Find where the given text appears and provide that cell's center as (x, y) coordinate. 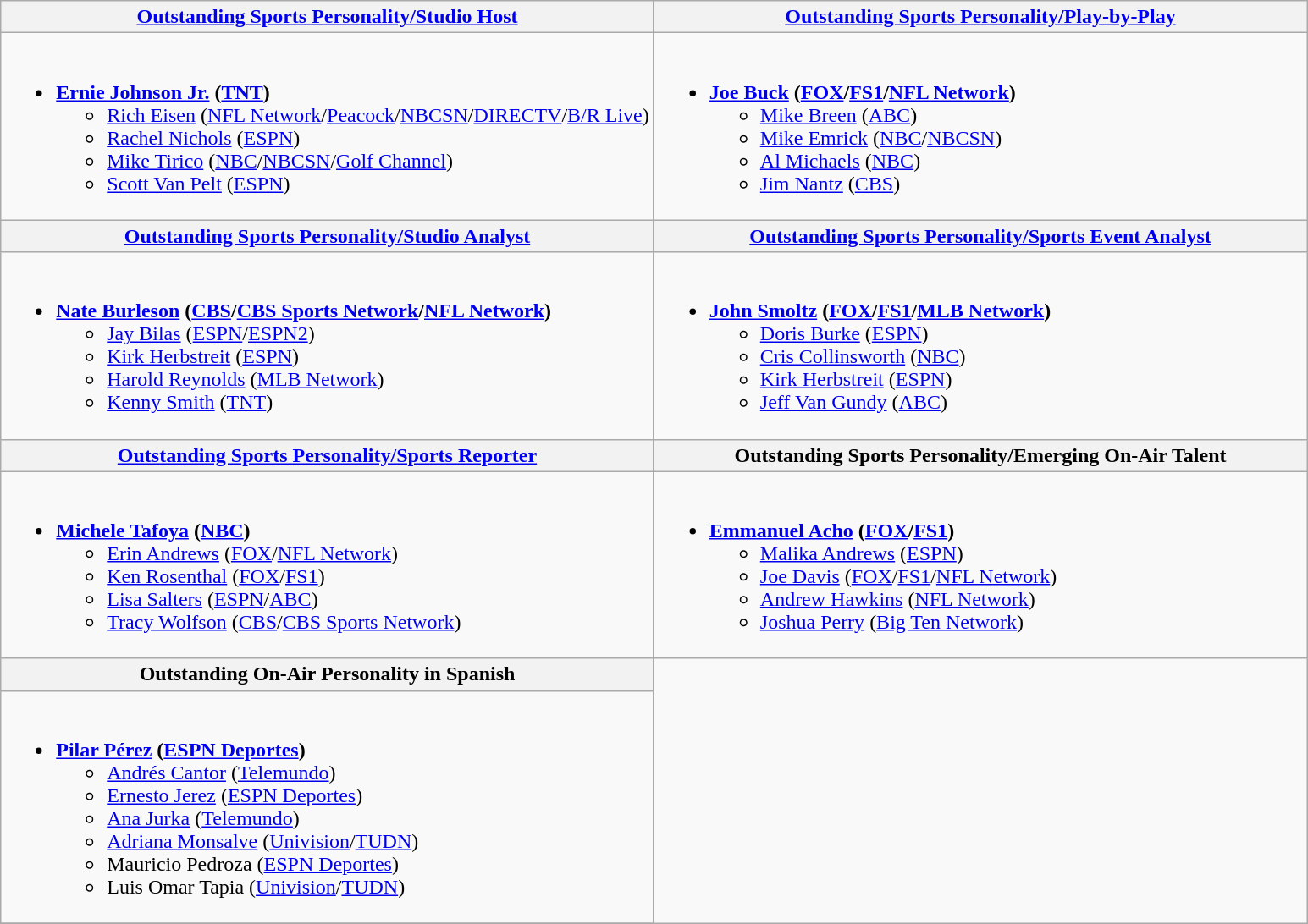
Outstanding Sports Personality/Studio Host (328, 17)
Outstanding Sports Personality/Sports Reporter (328, 455)
Outstanding Sports Personality/Studio Analyst (328, 236)
Outstanding Sports Personality/Play-by-Play (980, 17)
Outstanding On-Air Personality in Spanish (328, 674)
John Smoltz (FOX/FS1/MLB Network)Doris Burke (ESPN)Cris Collinsworth (NBC)Kirk Herbstreit (ESPN)Jeff Van Gundy (ABC) (980, 345)
Joe Buck (FOX/FS1/NFL Network)Mike Breen (ABC)Mike Emrick (NBC/NBCSN)Al Michaels (NBC)Jim Nantz (CBS) (980, 127)
Emmanuel Acho (FOX/FS1)Malika Andrews (ESPN)Joe Davis (FOX/FS1/NFL Network)Andrew Hawkins (NFL Network)Joshua Perry (Big Ten Network) (980, 565)
Michele Tafoya (NBC)Erin Andrews (FOX/NFL Network)Ken Rosenthal (FOX/FS1)Lisa Salters (ESPN/ABC)Tracy Wolfson (CBS/CBS Sports Network) (328, 565)
Outstanding Sports Personality/Emerging On-Air Talent (980, 455)
Nate Burleson (CBS/CBS Sports Network/NFL Network)Jay Bilas (ESPN/ESPN2)Kirk Herbstreit (ESPN)Harold Reynolds (MLB Network)Kenny Smith (TNT) (328, 345)
Outstanding Sports Personality/Sports Event Analyst (980, 236)
